Return (X, Y) of the center of cell containing provided text 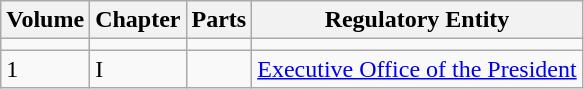
Regulatory Entity (418, 20)
I (138, 69)
Parts (219, 20)
1 (46, 69)
Chapter (138, 20)
Volume (46, 20)
Executive Office of the President (418, 69)
